Determine the [X, Y] coordinate at the center of the cell enclosing the given text.  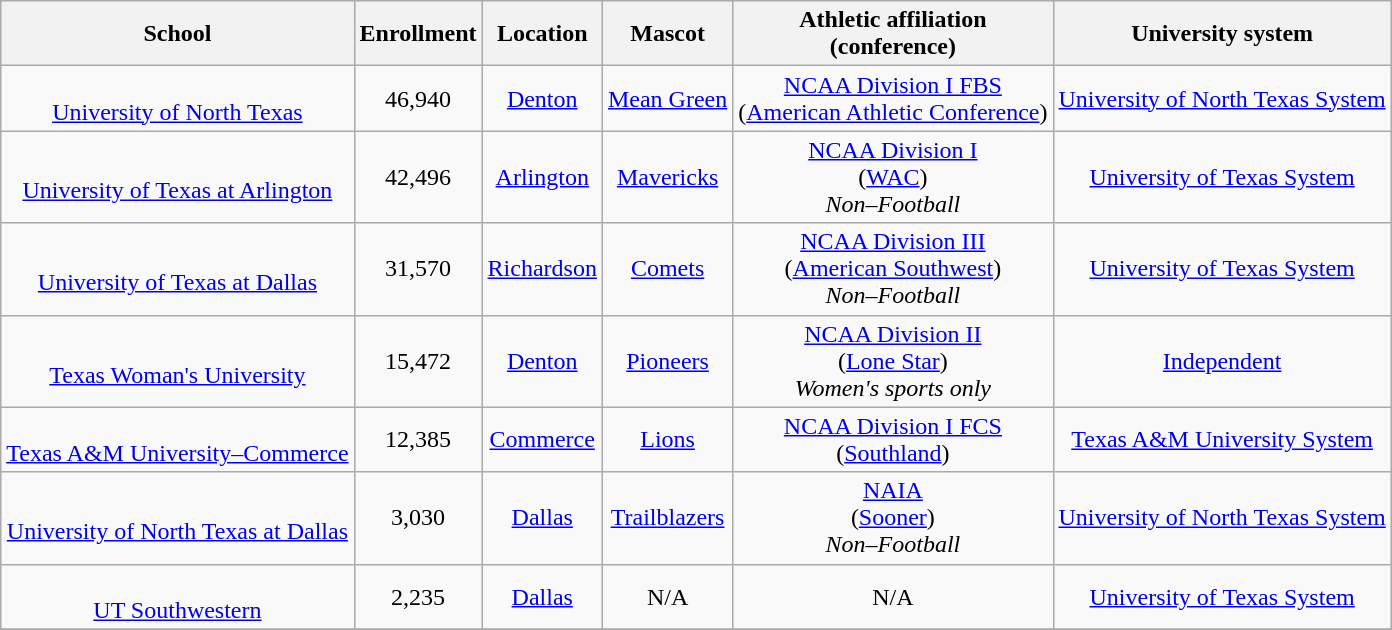
University of North Texas [178, 98]
University of Texas at Dallas [178, 269]
NCAA Division I FCS(Southland) [893, 440]
Pioneers [667, 361]
UT Southwestern [178, 596]
42,496 [418, 177]
15,472 [418, 361]
NCAA Division II(Lone Star)Women's sports only [893, 361]
Texas Woman's University [178, 361]
University of North Texas at Dallas [178, 518]
Comets [667, 269]
Trailblazers [667, 518]
Location [542, 34]
12,385 [418, 440]
2,235 [418, 596]
Texas A&M University System [1222, 440]
School [178, 34]
NAIA(Sooner)Non–Football [893, 518]
Athletic affiliation(conference) [893, 34]
31,570 [418, 269]
Arlington [542, 177]
46,940 [418, 98]
Mean Green [667, 98]
University system [1222, 34]
Commerce [542, 440]
Lions [667, 440]
NCAA Division I(WAC)Non–Football [893, 177]
Richardson [542, 269]
Independent [1222, 361]
3,030 [418, 518]
Mavericks [667, 177]
NCAA Division I FBS(American Athletic Conference) [893, 98]
NCAA Division III(American Southwest)Non–Football [893, 269]
Mascot [667, 34]
Enrollment [418, 34]
University of Texas at Arlington [178, 177]
Texas A&M University–Commerce [178, 440]
